Output the [x, y] coordinate of the center of the cell containing the given text.  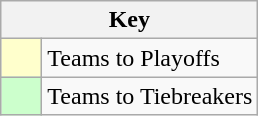
Teams to Playoffs [150, 58]
Teams to Tiebreakers [150, 96]
Key [130, 20]
